From the cell containing the given text, extract its center point as (x, y) coordinate. 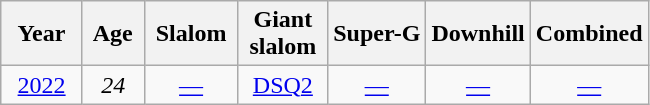
24 (113, 85)
Super-G (377, 34)
DSQ2 (283, 85)
2022 (42, 85)
Giant slalom (283, 34)
Combined (589, 34)
Slalom (191, 34)
Downhill (478, 34)
Year (42, 34)
Age (113, 34)
